For the text-containing cell, return its midpoint in [X, Y] coordinate format. 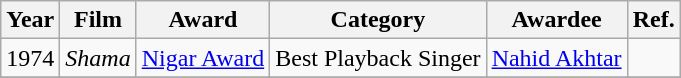
Best Playback Singer [378, 58]
1974 [30, 58]
Awardee [556, 20]
Category [378, 20]
Nigar Award [203, 58]
Film [98, 20]
Ref. [654, 20]
Award [203, 20]
Shama [98, 58]
Year [30, 20]
Nahid Akhtar [556, 58]
